For the text-containing cell, return its midpoint in (X, Y) coordinate format. 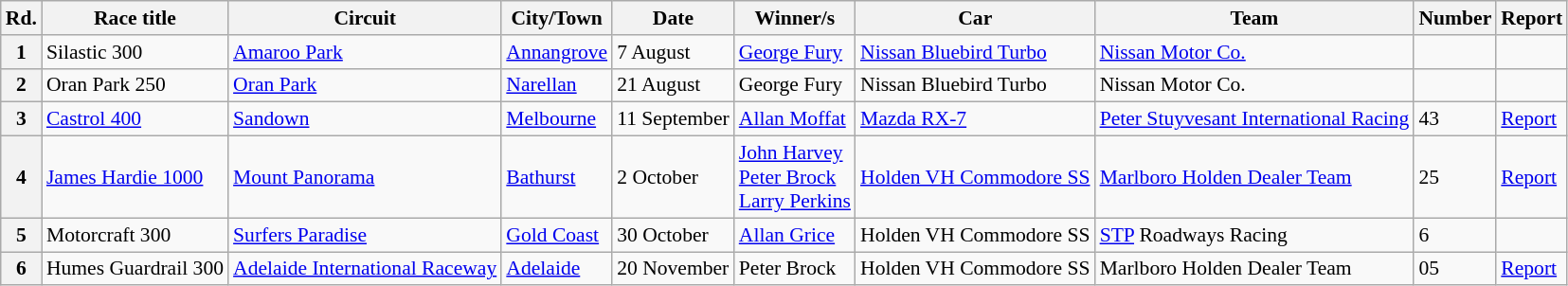
Mazda RX-7 (976, 119)
Number (1455, 18)
05 (1455, 269)
Adelaide (557, 269)
STP Roadways Racing (1254, 235)
Date (673, 18)
Oran Park (365, 85)
Surfers Paradise (365, 235)
Winner/s (795, 18)
25 (1455, 178)
City/Town (557, 18)
Annangrove (557, 52)
7 August (673, 52)
Rd. (21, 18)
Castrol 400 (135, 119)
Mount Panorama (365, 178)
20 November (673, 269)
Car (976, 18)
30 October (673, 235)
4 (21, 178)
Sandown (365, 119)
Peter Stuyvesant International Racing (1254, 119)
2 October (673, 178)
Allan Moffat (795, 119)
3 (21, 119)
Adelaide International Raceway (365, 269)
Bathurst (557, 178)
Oran Park 250 (135, 85)
Melbourne (557, 119)
Allan Grice (795, 235)
Peter Brock (795, 269)
2 (21, 85)
Narellan (557, 85)
Humes Guardrail 300 (135, 269)
Race title (135, 18)
21 August (673, 85)
John Harvey Peter Brock Larry Perkins (795, 178)
43 (1455, 119)
Gold Coast (557, 235)
Circuit (365, 18)
Amaroo Park (365, 52)
Silastic 300 (135, 52)
1 (21, 52)
5 (21, 235)
Motorcraft 300 (135, 235)
James Hardie 1000 (135, 178)
Team (1254, 18)
11 September (673, 119)
